Capture the cell that displays the provided text and extract its [x, y] central coordinate. 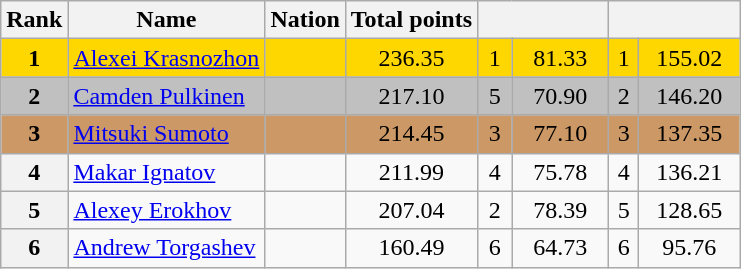
136.21 [690, 172]
70.90 [560, 96]
207.04 [411, 210]
217.10 [411, 96]
211.99 [411, 172]
Rank [34, 20]
Andrew Torgashev [166, 248]
137.35 [690, 134]
75.78 [560, 172]
81.33 [560, 58]
77.10 [560, 134]
155.02 [690, 58]
214.45 [411, 134]
236.35 [411, 58]
Makar Ignatov [166, 172]
64.73 [560, 248]
Total points [411, 20]
Mitsuki Sumoto [166, 134]
Camden Pulkinen [166, 96]
Alexei Krasnozhon [166, 58]
128.65 [690, 210]
Nation [305, 20]
160.49 [411, 248]
95.76 [690, 248]
Alexey Erokhov [166, 210]
Name [166, 20]
78.39 [560, 210]
146.20 [690, 96]
